Identify which cell holds the provided text, then report its (x, y) central coordinate. 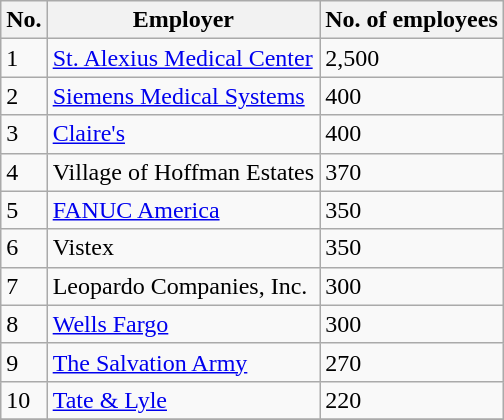
5 (24, 210)
Leopardo Companies, Inc. (183, 286)
2,500 (412, 58)
Employer (183, 20)
1 (24, 58)
FANUC America (183, 210)
4 (24, 172)
Wells Fargo (183, 324)
Vistex (183, 248)
3 (24, 134)
370 (412, 172)
2 (24, 96)
7 (24, 286)
6 (24, 248)
St. Alexius Medical Center (183, 58)
Siemens Medical Systems (183, 96)
8 (24, 324)
No. (24, 20)
Claire's (183, 134)
Tate & Lyle (183, 400)
Village of Hoffman Estates (183, 172)
220 (412, 400)
10 (24, 400)
The Salvation Army (183, 362)
270 (412, 362)
9 (24, 362)
No. of employees (412, 20)
